Determine the (X, Y) coordinate at the center of the cell enclosing the given text.  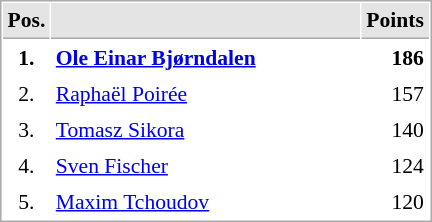
2. (26, 93)
Tomasz Sikora (206, 129)
Sven Fischer (206, 165)
4. (26, 165)
Ole Einar Bjørndalen (206, 57)
Maxim Tchoudov (206, 201)
Pos. (26, 21)
140 (396, 129)
124 (396, 165)
120 (396, 201)
157 (396, 93)
5. (26, 201)
Raphaël Poirée (206, 93)
Points (396, 21)
1. (26, 57)
3. (26, 129)
186 (396, 57)
